Detect which cell encompasses the target text, then output its (x, y) center coordinate. 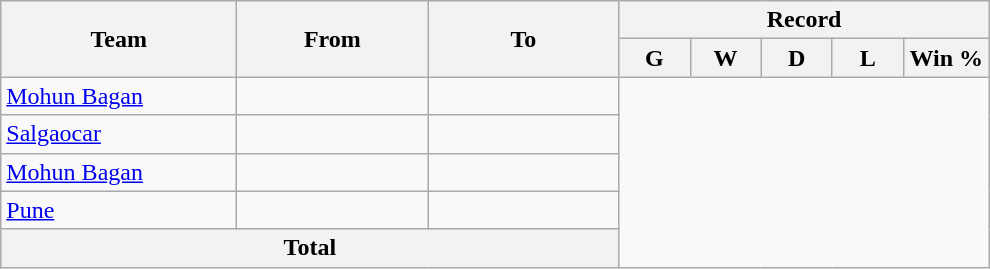
Record (804, 20)
Total (310, 248)
Salgaocar (119, 134)
To (524, 39)
W (726, 58)
G (654, 58)
Win % (946, 58)
Team (119, 39)
D (796, 58)
From (332, 39)
Pune (119, 210)
L (868, 58)
